For the text-containing cell, return its midpoint in [x, y] coordinate format. 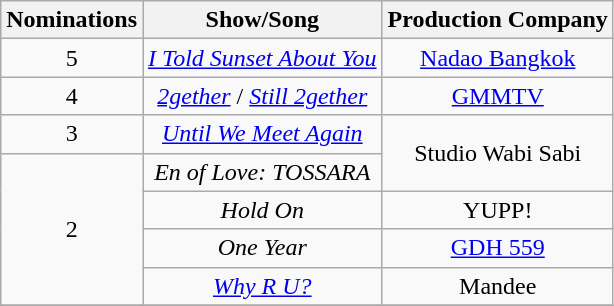
Show/Song [262, 20]
GDH 559 [498, 248]
En of Love: TOSSARA [262, 172]
4 [72, 96]
2gether / Still 2gether [262, 96]
2 [72, 229]
Until We Meet Again [262, 134]
3 [72, 134]
I Told Sunset About You [262, 58]
Nominations [72, 20]
Production Company [498, 20]
5 [72, 58]
GMMTV [498, 96]
Why R U? [262, 286]
Mandee [498, 286]
Hold On [262, 210]
Studio Wabi Sabi [498, 153]
Nadao Bangkok [498, 58]
One Year [262, 248]
YUPP! [498, 210]
